Return the [X, Y] coordinate for the center point of the cell that contains the specified text.  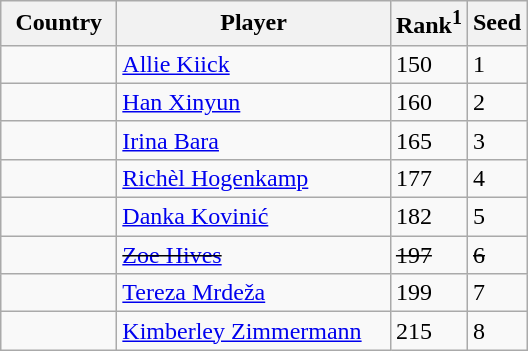
Danka Kovinić [254, 217]
1 [496, 64]
Player [254, 24]
6 [496, 255]
Kimberley Zimmermann [254, 331]
Zoe Hives [254, 255]
177 [428, 178]
Seed [496, 24]
5 [496, 217]
2 [496, 102]
182 [428, 217]
4 [496, 178]
215 [428, 331]
199 [428, 293]
7 [496, 293]
3 [496, 140]
Country [59, 24]
160 [428, 102]
150 [428, 64]
Tereza Mrdeža [254, 293]
197 [428, 255]
8 [496, 331]
Irina Bara [254, 140]
Allie Kiick [254, 64]
Richèl Hogenkamp [254, 178]
Rank1 [428, 24]
Han Xinyun [254, 102]
165 [428, 140]
